Pinpoint the cell where the given text exists, returning its [x, y] midpoint coordinate. 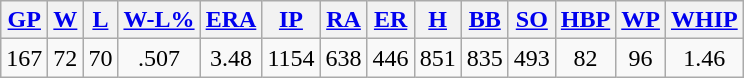
82 [585, 58]
70 [100, 58]
493 [532, 58]
SO [532, 20]
IP [291, 20]
1.46 [704, 58]
ERA [231, 20]
ER [390, 20]
BB [484, 20]
167 [24, 58]
RA [344, 20]
L [100, 20]
W-L% [159, 20]
WHIP [704, 20]
835 [484, 58]
851 [438, 58]
HBP [585, 20]
1154 [291, 58]
H [438, 20]
446 [390, 58]
72 [66, 58]
.507 [159, 58]
3.48 [231, 58]
96 [641, 58]
638 [344, 58]
GP [24, 20]
W [66, 20]
WP [641, 20]
